Output the (x, y) coordinate of the center of the cell containing the given text.  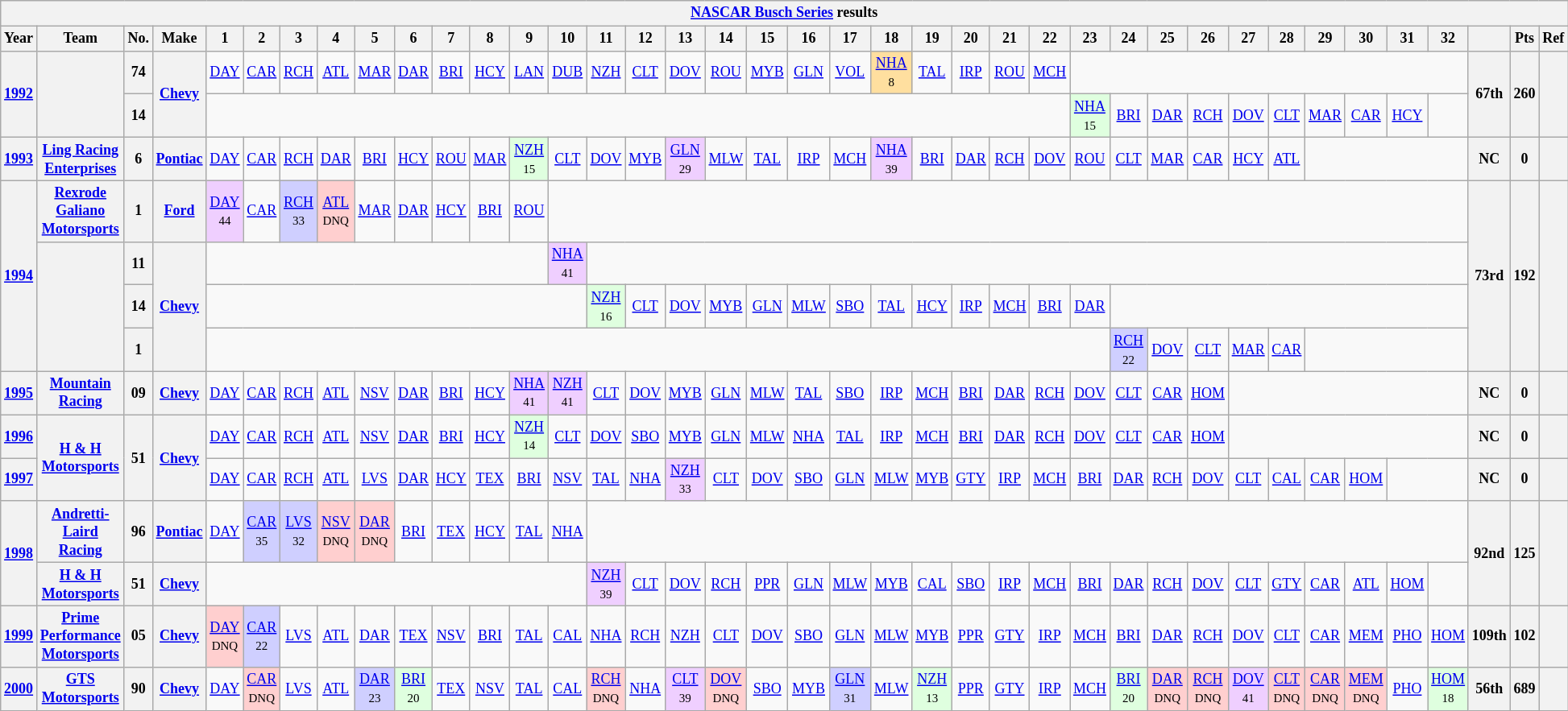
ATLDNQ (335, 211)
MEM (1366, 636)
56th (1489, 688)
NZH15 (529, 159)
Ref (1553, 39)
73rd (1489, 275)
Prime Performance Motorsports (81, 636)
Pts (1524, 39)
DAYDNQ (225, 636)
DOVDNQ (725, 688)
05 (139, 636)
CAR35 (262, 531)
90 (139, 688)
1997 (19, 480)
GTS Motorsports (81, 688)
23 (1090, 39)
74 (139, 72)
LAN (529, 72)
GLN29 (685, 159)
09 (139, 393)
NZH39 (606, 584)
9 (529, 39)
1996 (19, 436)
12 (645, 39)
192 (1524, 275)
1995 (19, 393)
28 (1287, 39)
Mountain Racing (81, 393)
3 (299, 39)
1994 (19, 275)
5 (375, 39)
Team (81, 39)
1993 (19, 159)
27 (1248, 39)
NZH13 (932, 688)
25 (1168, 39)
8 (490, 39)
31 (1407, 39)
Make (179, 39)
7 (451, 39)
NSVDNQ (335, 531)
NHA8 (891, 72)
125 (1524, 553)
92nd (1489, 553)
NZH41 (567, 393)
260 (1524, 93)
LVS32 (299, 531)
RCH22 (1128, 350)
21 (1010, 39)
MEMDNQ (1366, 688)
30 (1366, 39)
NHA39 (891, 159)
1998 (19, 553)
CLTDNQ (1287, 688)
102 (1524, 636)
20 (972, 39)
29 (1325, 39)
NHA15 (1090, 116)
2000 (19, 688)
NZH14 (529, 436)
CAR22 (262, 636)
DOV41 (1248, 688)
VOL (849, 72)
NZH33 (685, 480)
NZH16 (606, 307)
689 (1524, 688)
DAY44 (225, 211)
Ford (179, 211)
18 (891, 39)
26 (1209, 39)
NASCAR Busch Series results (785, 13)
24 (1128, 39)
13 (685, 39)
15 (767, 39)
19 (932, 39)
CLT39 (685, 688)
DAR23 (375, 688)
HOM18 (1449, 688)
Andretti-Laird Racing (81, 531)
16 (809, 39)
32 (1449, 39)
1999 (19, 636)
17 (849, 39)
109th (1489, 636)
No. (139, 39)
Rexrode Galiano Motorsports (81, 211)
RCH33 (299, 211)
Year (19, 39)
Ling Racing Enterprises (81, 159)
DUB (567, 72)
2 (262, 39)
1992 (19, 93)
67th (1489, 93)
4 (335, 39)
GLN31 (849, 688)
22 (1050, 39)
10 (567, 39)
96 (139, 531)
